Determine the [x, y] coordinate at the center of the cell enclosing the given text.  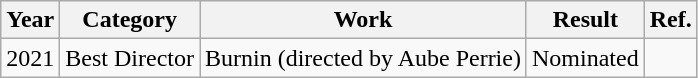
Year [30, 20]
2021 [30, 58]
Best Director [130, 58]
Category [130, 20]
Ref. [670, 20]
Burnin (directed by Aube Perrie) [364, 58]
Nominated [585, 58]
Work [364, 20]
Result [585, 20]
